Provide the [x, y] coordinate of the cell's center where the given text is located.  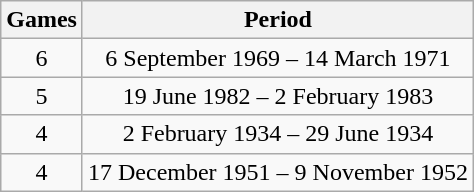
6 September 1969 – 14 March 1971 [278, 58]
17 December 1951 – 9 November 1952 [278, 172]
6 [42, 58]
Games [42, 20]
2 February 1934 – 29 June 1934 [278, 134]
5 [42, 96]
Period [278, 20]
19 June 1982 – 2 February 1983 [278, 96]
